Identify which cell holds the provided text, then report its (X, Y) central coordinate. 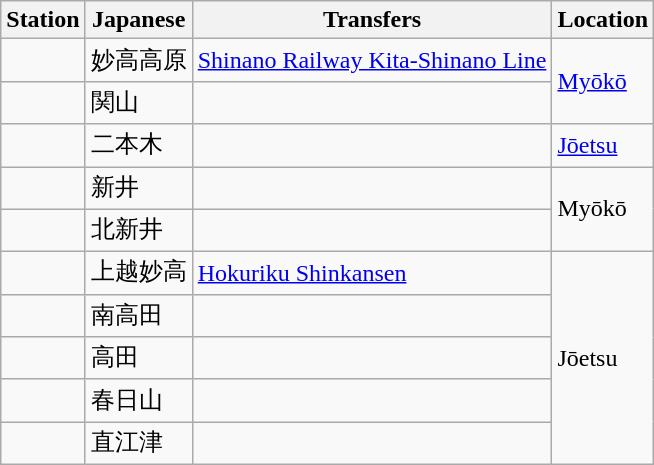
上越妙高 (138, 274)
新井 (138, 188)
妙高高原 (138, 60)
Location (603, 20)
Hokuriku Shinkansen (372, 274)
北新井 (138, 230)
Japanese (138, 20)
高田 (138, 358)
Shinano Railway Kita-Shinano Line (372, 60)
直江津 (138, 444)
南高田 (138, 316)
二本木 (138, 146)
春日山 (138, 400)
関山 (138, 102)
Transfers (372, 20)
Station (43, 20)
